Determine the (x, y) coordinate at the center of the cell enclosing the given text.  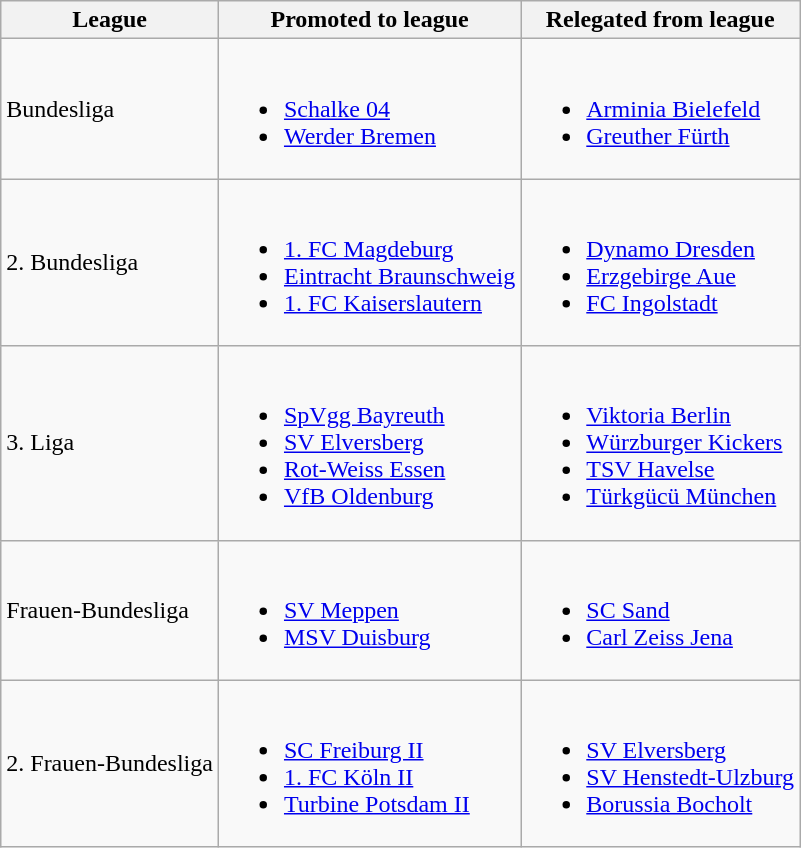
SV MeppenMSV Duisburg (369, 610)
Schalke 04Werder Bremen (369, 109)
Arminia BielefeldGreuther Fürth (660, 109)
Promoted to league (369, 20)
Relegated from league (660, 20)
Frauen-Bundesliga (110, 610)
2. Bundesliga (110, 262)
SC Freiburg II1. FC Köln IITurbine Potsdam II (369, 764)
SV ElversbergSV Henstedt-UlzburgBorussia Bocholt (660, 764)
3. Liga (110, 443)
SC SandCarl Zeiss Jena (660, 610)
League (110, 20)
1. FC MagdeburgEintracht Braunschweig1. FC Kaiserslautern (369, 262)
2. Frauen-Bundesliga (110, 764)
Bundesliga (110, 109)
Viktoria BerlinWürzburger KickersTSV HavelseTürkgücü München (660, 443)
SpVgg BayreuthSV ElversbergRot-Weiss EssenVfB Oldenburg (369, 443)
Dynamo DresdenErzgebirge AueFC Ingolstadt (660, 262)
